Determine the (x, y) coordinate at the center of the cell enclosing the given text.  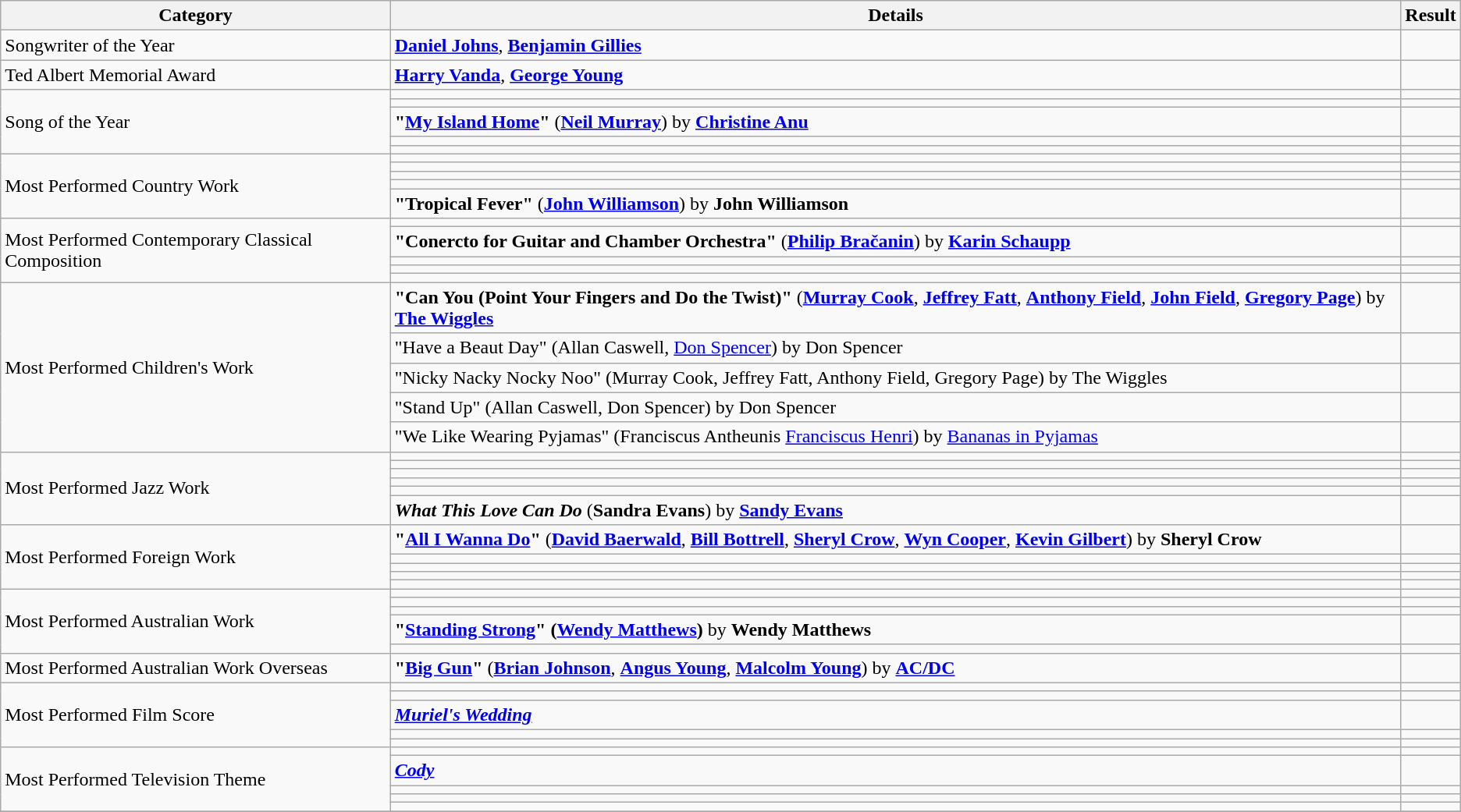
"All I Wanna Do" (David Baerwald, Bill Bottrell, Sheryl Crow, Wyn Cooper, Kevin Gilbert) by Sheryl Crow (896, 540)
Most Performed Australian Work (196, 621)
Details (896, 16)
What This Love Can Do (Sandra Evans) by Sandy Evans (896, 509)
Most Performed Country Work (196, 186)
"Stand Up" (Allan Caswell, Don Spencer) by Don Spencer (896, 407)
Cody (896, 771)
"My Island Home" (Neil Murray) by Christine Anu (896, 122)
"Tropical Fever" (John Williamson) by John Williamson (896, 204)
"Standing Strong" (Wendy Matthews) by Wendy Matthews (896, 629)
"Big Gun" (Brian Johnson, Angus Young, Malcolm Young) by AC/DC (896, 668)
Most Performed Television Theme (196, 779)
Category (196, 16)
Result (1431, 16)
Harry Vanda, George Young (896, 75)
Daniel Johns, Benjamin Gillies (896, 45)
Most Performed Contemporary Classical Composition (196, 250)
"We Like Wearing Pyjamas" (Franciscus Antheunis Franciscus Henri) by Bananas in Pyjamas (896, 437)
"Nicky Nacky Nocky Noo" (Murray Cook, Jeffrey Fatt, Anthony Field, Gregory Page) by The Wiggles (896, 378)
"Conercto for Guitar and Chamber Orchestra" (Philip Bračanin) by Karin Schaupp (896, 242)
Songwriter of the Year (196, 45)
"Have a Beaut Day" (Allan Caswell, Don Spencer) by Don Spencer (896, 348)
Ted Albert Memorial Award (196, 75)
Song of the Year (196, 122)
Most Performed Children's Work (196, 367)
Most Performed Foreign Work (196, 557)
Most Performed Film Score (196, 714)
Most Performed Australian Work Overseas (196, 668)
"Can You (Point Your Fingers and Do the Twist)" (Murray Cook, Jeffrey Fatt, Anthony Field, John Field, Gregory Page) by The Wiggles (896, 307)
Muriel's Wedding (896, 714)
Most Performed Jazz Work (196, 488)
